Determine the (X, Y) coordinate at the center of the cell enclosing the given text.  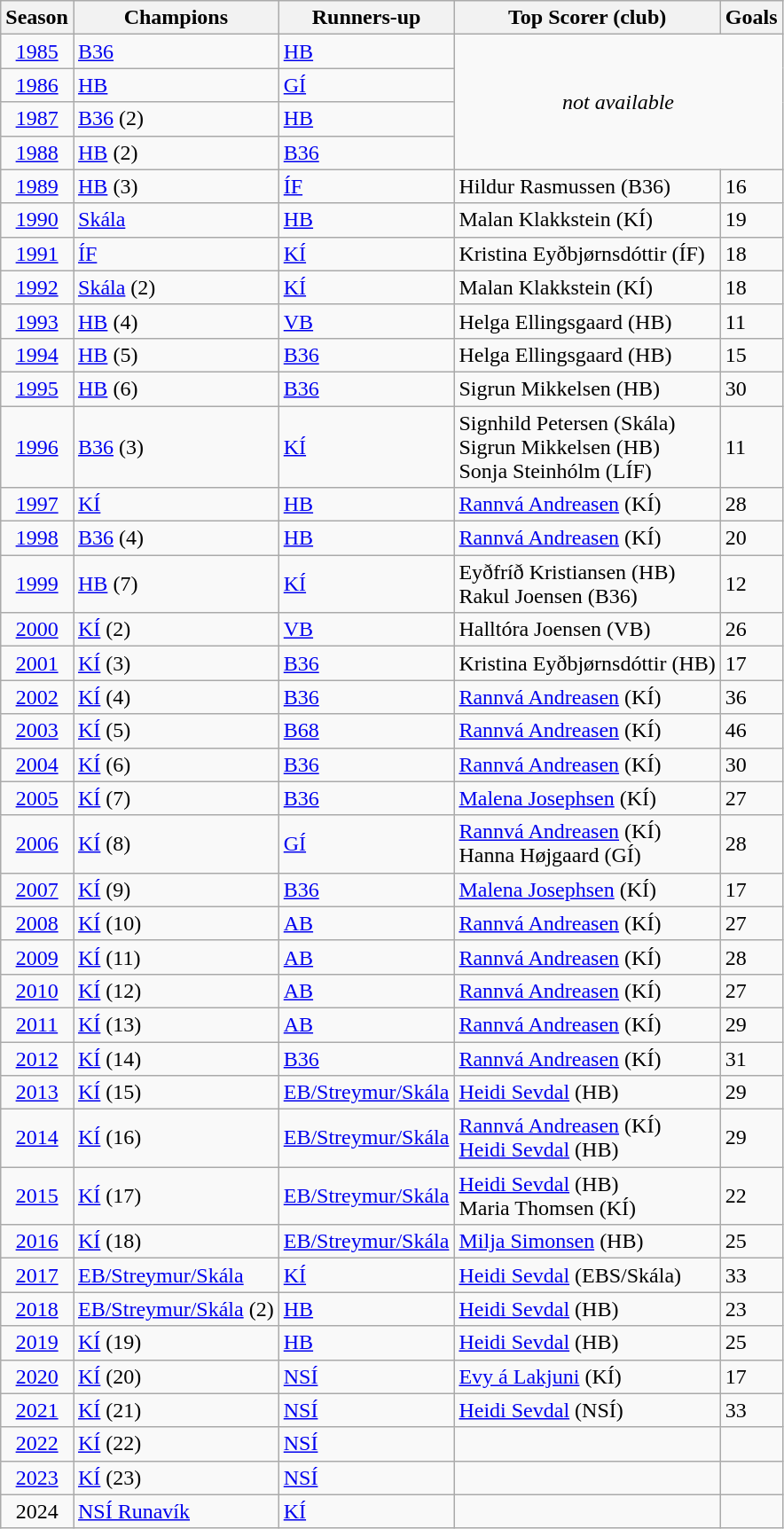
Signhild Petersen (Skála)Sigrun Mikkelsen (HB)Sonja Steinhólm (LÍF) (587, 447)
2008 (37, 923)
1987 (37, 119)
1993 (37, 321)
Sigrun Mikkelsen (HB) (587, 388)
EB/Streymur/Skála (2) (176, 1309)
KÍ (7) (176, 798)
KÍ (18) (176, 1242)
2019 (37, 1343)
Goals (751, 18)
Halltóra Joensen (VB) (587, 630)
2007 (37, 890)
KÍ (20) (176, 1376)
B36 (2) (176, 119)
2004 (37, 764)
1986 (37, 85)
2023 (37, 1478)
HB (6) (176, 388)
KÍ (16) (176, 1139)
HB (5) (176, 355)
Kristina Eyðbjørnsdóttir (HB) (587, 663)
1994 (37, 355)
KÍ (10) (176, 923)
Runners-up (366, 18)
KÍ (21) (176, 1410)
23 (751, 1309)
2015 (37, 1196)
2005 (37, 798)
KÍ (11) (176, 957)
KÍ (5) (176, 731)
1990 (37, 220)
1997 (37, 505)
1992 (37, 287)
Champions (176, 18)
31 (751, 1058)
KÍ (9) (176, 890)
2003 (37, 731)
KÍ (3) (176, 663)
Milja Simonsen (HB) (587, 1242)
KÍ (8) (176, 844)
2017 (37, 1275)
KÍ (4) (176, 697)
Rannvá Andreasen (KÍ)Heidi Sevdal (HB) (587, 1139)
2002 (37, 697)
2010 (37, 991)
B36 (3) (176, 447)
2018 (37, 1309)
2014 (37, 1139)
2016 (37, 1242)
Heidi Sevdal (EBS/Skála) (587, 1275)
15 (751, 355)
Evy á Lakjuni (KÍ) (587, 1376)
Skála (176, 220)
KÍ (6) (176, 764)
KÍ (15) (176, 1093)
19 (751, 220)
Hildur Rasmussen (B36) (587, 186)
B68 (366, 731)
1998 (37, 538)
22 (751, 1196)
1996 (37, 447)
HB (3) (176, 186)
16 (751, 186)
Rannvá Andreasen (KÍ)Hanna Højgaard (GÍ) (587, 844)
2021 (37, 1410)
2013 (37, 1093)
KÍ (23) (176, 1478)
Heidi Sevdal (NSÍ) (587, 1410)
KÍ (12) (176, 991)
Eyðfríð Kristiansen (HB)Rakul Joensen (B36) (587, 584)
KÍ (2) (176, 630)
HB (7) (176, 584)
Kristina Eyðbjørnsdóttir (ÍF) (587, 254)
1995 (37, 388)
KÍ (17) (176, 1196)
1989 (37, 186)
KÍ (13) (176, 1024)
2020 (37, 1376)
KÍ (22) (176, 1444)
HB (2) (176, 153)
KÍ (14) (176, 1058)
2000 (37, 630)
2009 (37, 957)
2001 (37, 663)
2024 (37, 1511)
B36 (4) (176, 538)
2011 (37, 1024)
NSÍ Runavík (176, 1511)
2022 (37, 1444)
Top Scorer (club) (587, 18)
2012 (37, 1058)
1985 (37, 51)
Skála (2) (176, 287)
36 (751, 697)
2006 (37, 844)
12 (751, 584)
46 (751, 731)
20 (751, 538)
1991 (37, 254)
1999 (37, 584)
Season (37, 18)
not available (618, 102)
Heidi Sevdal (HB)Maria Thomsen (KÍ) (587, 1196)
1988 (37, 153)
HB (4) (176, 321)
26 (751, 630)
KÍ (19) (176, 1343)
